Find where the given text appears and provide that cell's center as [X, Y] coordinate. 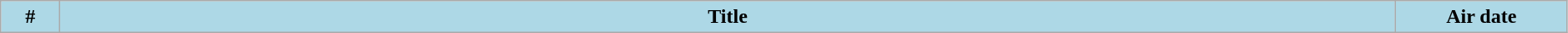
Air date [1481, 17]
# [30, 17]
Title [728, 17]
